Return the (x, y) coordinate for the center point of the cell that contains the specified text.  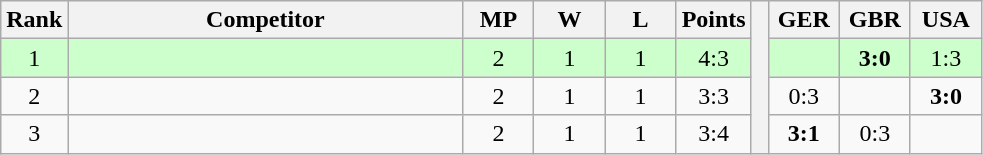
Competitor (266, 20)
Points (714, 20)
MP (498, 20)
Rank (34, 20)
3 (34, 134)
4:3 (714, 58)
USA (946, 20)
3:4 (714, 134)
L (640, 20)
GER (804, 20)
3:3 (714, 96)
1:3 (946, 58)
GBR (874, 20)
3:1 (804, 134)
W (570, 20)
